Scan for the cell matching the given text and deliver its (X, Y) coordinate at center. 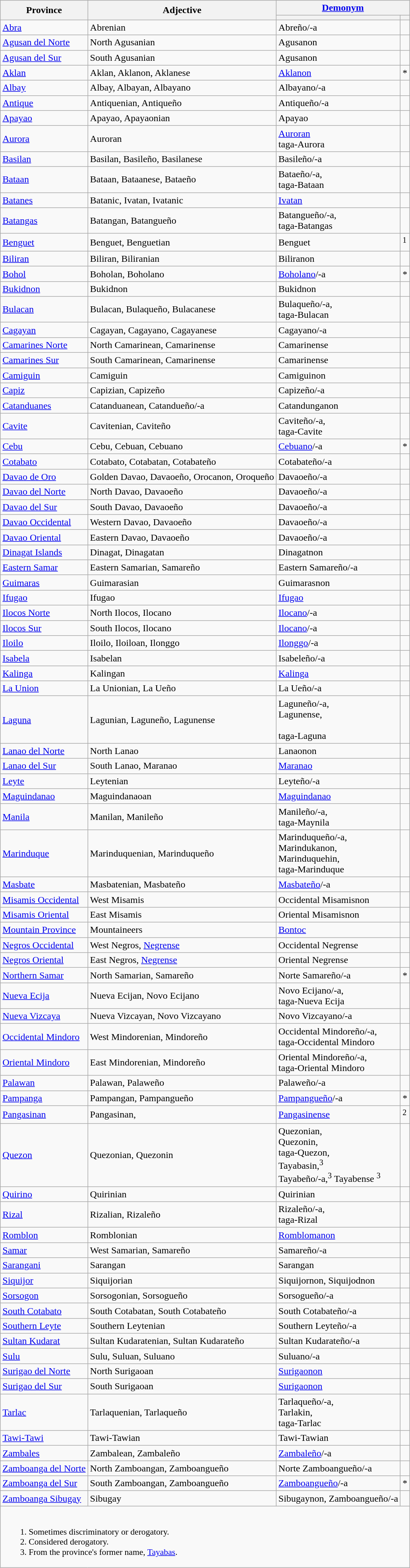
Lanao del Norte (44, 751)
Misamis Oriental (44, 915)
La Unionian, La Ueño (182, 688)
Sorsogueño/-a (338, 1295)
Guimarasian (182, 582)
Cagayano/-a (338, 330)
Catandunganon (338, 406)
Iloilo, Iloiloan, Ilonggo (182, 643)
Abreño/-a (338, 27)
Nueva Vizcayan, Novo Vizcayano (182, 1016)
Biliran (44, 259)
East Misamis (182, 915)
North Samarian, Samareño (182, 975)
Davao del Norte (44, 492)
Sorsogon (44, 1295)
Abra (44, 27)
Camiguinon (338, 375)
Sulu (44, 1356)
North Zamboangan, Zamboangueño (182, 1468)
Tarlaquenian, Tarlaqueño (182, 1412)
Tarlaqueño/-a, Tarlakin, taga-Tarlac (338, 1412)
Bohol (44, 274)
Bontoc (338, 930)
Adjective (182, 10)
Zamboanga Sibugay (44, 1498)
Isabeleño/-a (338, 658)
Aklan, Aklanon, Aklanese (182, 73)
Apayao, Apayaonian (182, 118)
South Agusanian (182, 58)
Cotabateño/-a (338, 462)
Demonym (342, 8)
Aurorantaga-Aurora (338, 138)
Pampanga (44, 1098)
Romblon (44, 1235)
Biliranon (338, 259)
Mountain Province (44, 930)
Marinduquenian, Marinduqueño (182, 853)
West Negros, Negrense (182, 945)
Cotabato (44, 462)
Dinagat Islands (44, 552)
Guimarasnon (338, 582)
Sibugay (182, 1498)
Masbate (44, 884)
Leyte (44, 781)
Lanaonon (338, 751)
Cagayan (44, 330)
Suluano/-a (338, 1356)
Tarlac (44, 1412)
Camarines Sur (44, 360)
Province (44, 10)
Oriental Negrense (338, 960)
Catanduanean, Catandueño/-a (182, 406)
Siquijorian (182, 1280)
Bataan, Bataanese, Bataeño (182, 180)
Iloilo (44, 643)
Zambaleño/-a (338, 1453)
Cebu (44, 447)
Sibugaynon, Zamboangueño/-a (338, 1498)
South Lanao, Maranao (182, 766)
Antique (44, 103)
La Ueño/-a (338, 688)
Misamis Occidental (44, 899)
Quirino (44, 1194)
Ilocos Norte (44, 613)
Abrenian (182, 27)
Antiquenian, Antiqueño (182, 103)
Manilan, Manileño (182, 817)
Sultan Kudaratenian, Sultan Kudarateño (182, 1341)
Pampangueño/-a (338, 1098)
Basilan, Basileño, Basilanese (182, 159)
Isabelan (182, 658)
Occidental Misamisnon (338, 899)
Laguna (44, 720)
Bulacan (44, 309)
Aklanon (338, 73)
Masbatenian, Masbateño (182, 884)
Davao de Oro (44, 477)
Manileño/-a,taga-Maynila (338, 817)
West Misamis (182, 899)
Capizeño/-a (338, 391)
Albay (44, 88)
Agusan del Norte (44, 43)
South Davao, Davaoeño (182, 507)
Isabela (44, 658)
Pangasinan (44, 1115)
Tawi-Tawi (44, 1438)
North Davao, Davaoeño (182, 492)
North Surigaoan (182, 1371)
Ilocos Sur (44, 628)
Marinduque (44, 853)
Sultan Kudarateño/-a (338, 1341)
Bataan (44, 180)
Samareño/-a (338, 1250)
Oriental Mindoro (44, 1062)
Ivatan (338, 200)
Batanic, Ivatan, Ivatanic (182, 200)
Golden Davao, Davaoeño, Orocanon, Oroqueño (182, 477)
Agusan del Sur (44, 58)
Lagunian, Laguneño, Lagunense (182, 720)
Rizal (44, 1215)
Nueva Ecija (44, 996)
Cebuano/-a (338, 447)
Eastern Samareño/-a (338, 567)
Cavite (44, 426)
Antiqueño/-a (338, 103)
Maranao (338, 766)
Nueva Ecijan, Novo Ecijano (182, 996)
Dinagat, Dinagatan (182, 552)
Batangan, Batangueño (182, 221)
South Camarinean, Camarinense (182, 360)
Eastern Samarian, Samareño (182, 567)
Davao Occidental (44, 522)
Zambalean, Zambaleño (182, 1453)
Occidental Negrense (338, 945)
North Agusanian (182, 43)
Bulacan, Bulaqueño, Bulacanese (182, 309)
Sorsogonian, Sorsogueño (182, 1295)
South Cotabatan, South Cotabateño (182, 1311)
Romblonian (182, 1235)
Norte Zamboangueño/-a (338, 1468)
West Mindorenian, Mindoreño (182, 1037)
Cavitenian, Caviteño (182, 426)
Pangasinan, (182, 1115)
Bataeño/-a,taga-Bataan (338, 180)
Laguneño/-a, Lagunense,taga-Laguna (338, 720)
South Cotabato (44, 1311)
Leyteño/-a (338, 781)
La Union (44, 688)
2 (405, 1115)
Palawan (44, 1083)
Batangas (44, 221)
Kalingan (182, 673)
Quezonian, Quezonin (182, 1155)
Samar (44, 1250)
Eastern Samar (44, 567)
South Surigaoan (182, 1386)
Surigao del Sur (44, 1386)
North Ilocos, Ilocano (182, 613)
Quezonian, Quezonin, taga-Quezon, Tayabasin,3 Tayabeño/-a,3 Tayabense 3 (338, 1155)
Boholan, Boholano (182, 274)
Sultan Kudarat (44, 1341)
Caviteño/-a, taga-Cavite (338, 426)
Aurora (44, 138)
Occidental Mindoro (44, 1037)
Surigao del Norte (44, 1371)
Rizalian, Rizaleño (182, 1215)
Manila (44, 817)
Southern Leyte (44, 1326)
Boholano/-a (338, 274)
Cagayan, Cagayano, Cagayanese (182, 330)
Aklan (44, 73)
Northern Samar (44, 975)
North Lanao (182, 751)
Sulu, Suluan, Suluano (182, 1356)
Davao del Sur (44, 507)
Zambales (44, 1453)
East Mindorenian, Mindoreño (182, 1062)
Cotabato, Cotabatan, Cotabateño (182, 462)
Batangueño/-a,taga-Batangas (338, 221)
Camarines Norte (44, 345)
Palawan, Palaweño (182, 1083)
1 (405, 242)
Sometimes discriminatory or derogatory.Considered derogatory.From the province's former name, Tayabas. (205, 1537)
Novo Ecijano/-a, taga-Nueva Ecija (338, 996)
Guimaras (44, 582)
Benguet, Benguetian (182, 242)
Siquijor (44, 1280)
West Samarian, Samareño (182, 1250)
Zamboanga del Norte (44, 1468)
Biliran, Biliranian (182, 259)
Negros Occidental (44, 945)
Mountaineers (182, 930)
Romblomanon (338, 1235)
Norte Samareño/-a (338, 975)
South Zamboangan, Zamboangueño (182, 1483)
Palaweño/-a (338, 1083)
Maguindanaoan (182, 796)
Marinduqueño/-a, Marindukanon, Marinduquehin, taga-Marinduque (338, 853)
Leytenian (182, 781)
Occidental Mindoreño/-a, taga-Occidental Mindoro (338, 1037)
Masbateño/-a (338, 884)
Batanes (44, 200)
Capizian, Capizeño (182, 391)
North Camarinean, Camarinense (182, 345)
Dinagatnon (338, 552)
Rizaleño/-a, taga-Rizal (338, 1215)
Auroran (182, 138)
Bulaqueño/-a,taga-Bulacan (338, 309)
Zamboanga del Sur (44, 1483)
Siquijornon, Siquijodnon (338, 1280)
Southern Leyteño/-a (338, 1326)
East Negros, Negrense (182, 960)
Pampangan, Pampangueño (182, 1098)
Sarangani (44, 1265)
Oriental Misamisnon (338, 915)
Western Davao, Davaoeño (182, 522)
Albay, Albayan, Albayano (182, 88)
Catanduanes (44, 406)
Eastern Davao, Davaoeño (182, 537)
Novo Vizcayano/-a (338, 1016)
Negros Oriental (44, 960)
Pangasinense (338, 1115)
Southern Leytenian (182, 1326)
Zamboangueño/-a (338, 1483)
Cebu, Cebuan, Cebuano (182, 447)
Lanao del Sur (44, 766)
Oriental Mindoreño/-a, taga-Oriental Mindoro (338, 1062)
Basilan (44, 159)
Capiz (44, 391)
Basileño/-a (338, 159)
Ilonggo/-a (338, 643)
Nueva Vizcaya (44, 1016)
Albayano/-a (338, 88)
South Cotabateño/-a (338, 1311)
Davao Oriental (44, 537)
South Ilocos, Ilocano (182, 628)
Quezon (44, 1155)
